Scan for the cell matching the given text and deliver its (X, Y) coordinate at center. 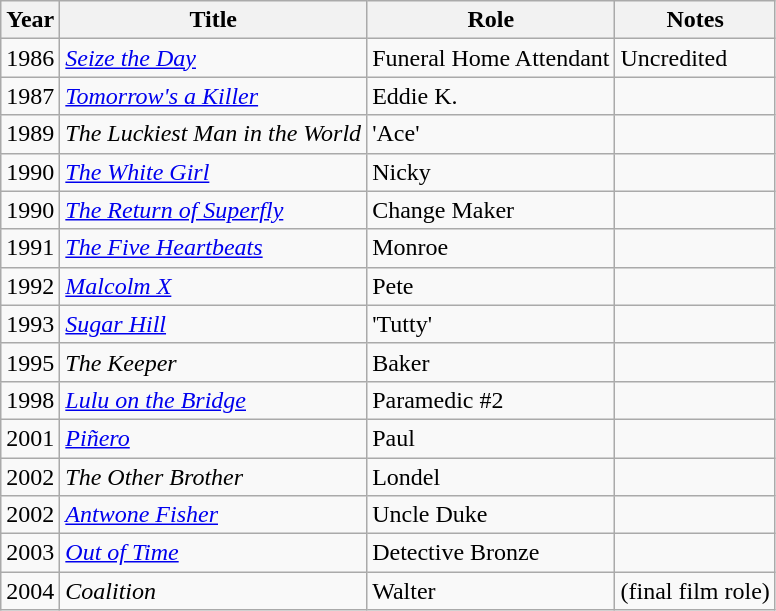
2003 (30, 553)
Title (214, 20)
1998 (30, 400)
1992 (30, 286)
Year (30, 20)
2001 (30, 438)
Change Maker (491, 210)
The Five Heartbeats (214, 248)
Funeral Home Attendant (491, 58)
The Luckiest Man in the World (214, 134)
Pete (491, 286)
Monroe (491, 248)
Coalition (214, 591)
Detective Bronze (491, 553)
The Other Brother (214, 477)
1995 (30, 362)
1989 (30, 134)
Seize the Day (214, 58)
The White Girl (214, 172)
1991 (30, 248)
2004 (30, 591)
Role (491, 20)
Uncle Duke (491, 515)
Walter (491, 591)
Out of Time (214, 553)
Uncredited (695, 58)
Notes (695, 20)
Eddie K. (491, 96)
Piñero (214, 438)
1986 (30, 58)
Paul (491, 438)
1987 (30, 96)
The Keeper (214, 362)
Paramedic #2 (491, 400)
Baker (491, 362)
Tomorrow's a Killer (214, 96)
Lulu on the Bridge (214, 400)
Malcolm X (214, 286)
Antwone Fisher (214, 515)
The Return of Superfly (214, 210)
Sugar Hill (214, 324)
1993 (30, 324)
'Tutty' (491, 324)
Nicky (491, 172)
Londel (491, 477)
'Ace' (491, 134)
(final film role) (695, 591)
